Identify which cell holds the provided text, then report its (X, Y) central coordinate. 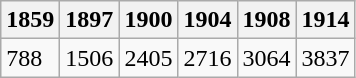
1506 (90, 58)
1914 (326, 20)
2716 (208, 58)
1900 (148, 20)
1859 (30, 20)
1904 (208, 20)
3837 (326, 58)
1897 (90, 20)
3064 (266, 58)
788 (30, 58)
2405 (148, 58)
1908 (266, 20)
